Return [X, Y] of the center of cell containing provided text 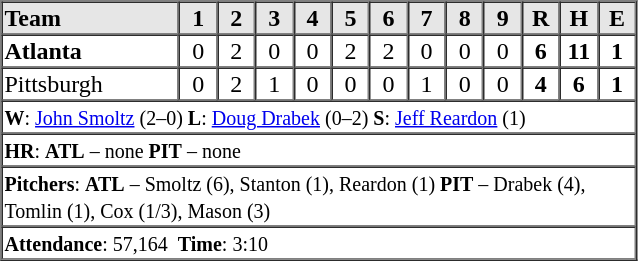
8 [465, 18]
HR: ATL – none PIT – none [319, 150]
Team [91, 18]
7 [427, 18]
Pittsburgh [91, 84]
5 [350, 18]
3 [274, 18]
W: John Smoltz (2–0) L: Doug Drabek (0–2) S: Jeff Reardon (1) [319, 116]
Attendance: 57,164 Time: 3:10 [319, 242]
9 [503, 18]
H [579, 18]
11 [579, 50]
Pitchers: ATL – Smoltz (6), Stanton (1), Reardon (1) PIT – Drabek (4), Tomlin (1), Cox (1/3), Mason (3) [319, 196]
R [541, 18]
Atlanta [91, 50]
E [617, 18]
